For the text-containing cell, return its midpoint in [X, Y] coordinate format. 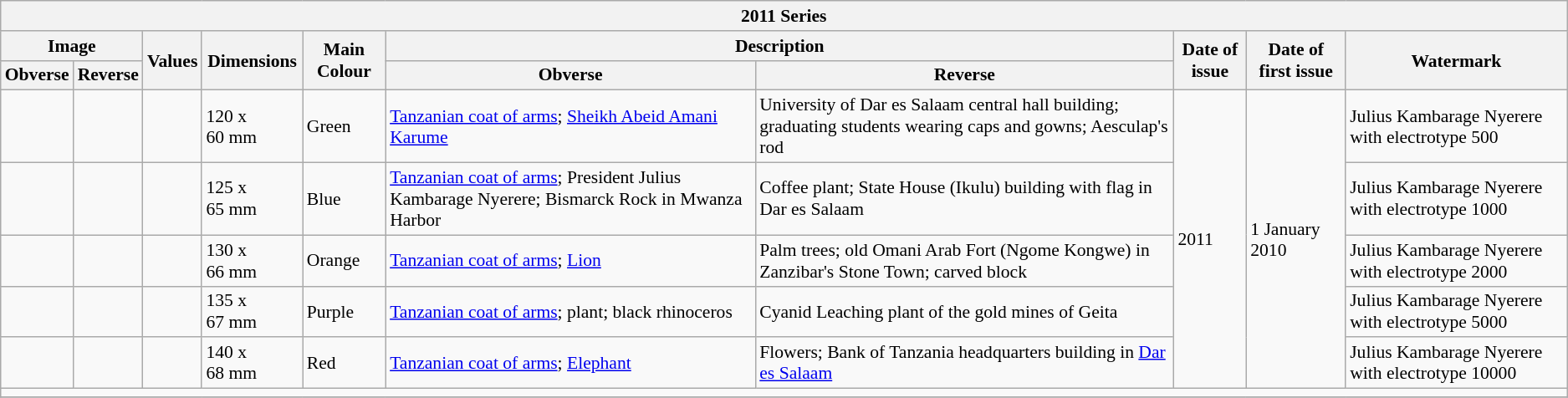
Purple [345, 311]
130 x 66 mm [252, 261]
Flowers; Bank of Tanzania headquarters building in Dar es Salaam [964, 363]
Tanzanian coat of arms; Elephant [570, 363]
Tanzanian coat of arms; Lion [570, 261]
1 January 2010 [1296, 239]
2011 Series [784, 16]
Palm trees; old Omani Arab Fort (Ngome Kongwe) in Zanzibar's Stone Town; carved block [964, 261]
Julius Kambarage Nyerere with electrotype 10000 [1457, 363]
Green [345, 127]
Coffee plant; State House (Ikulu) building with flag in Dar es Salaam [964, 199]
2011 [1209, 239]
Julius Kambarage Nyerere with electrotype 500 [1457, 127]
Date of issue [1209, 60]
Tanzanian coat of arms; plant; black rhinoceros [570, 311]
Values [172, 60]
140 x 68 mm [252, 363]
Watermark [1457, 60]
Tanzanian coat of arms; President Julius Kambarage Nyerere; Bismarck Rock in Mwanza Harbor [570, 199]
135 x 67 mm [252, 311]
Orange [345, 261]
Dimensions [252, 60]
Julius Kambarage Nyerere with electrotype 2000 [1457, 261]
Blue [345, 199]
120 x 60 mm [252, 127]
Main Colour [345, 60]
125 x 65 mm [252, 199]
Image [72, 46]
Date of first issue [1296, 60]
Red [345, 363]
Description [779, 46]
University of Dar es Salaam central hall building; graduating students wearing caps and gowns; Aesculap's rod [964, 127]
Julius Kambarage Nyerere with electrotype 5000 [1457, 311]
Julius Kambarage Nyerere with electrotype 1000 [1457, 199]
Cyanid Leaching plant of the gold mines of Geita [964, 311]
Tanzanian coat of arms; Sheikh Abeid Amani Karume [570, 127]
